Search for the cell housing the specified text and yield its [x, y] center coordinate. 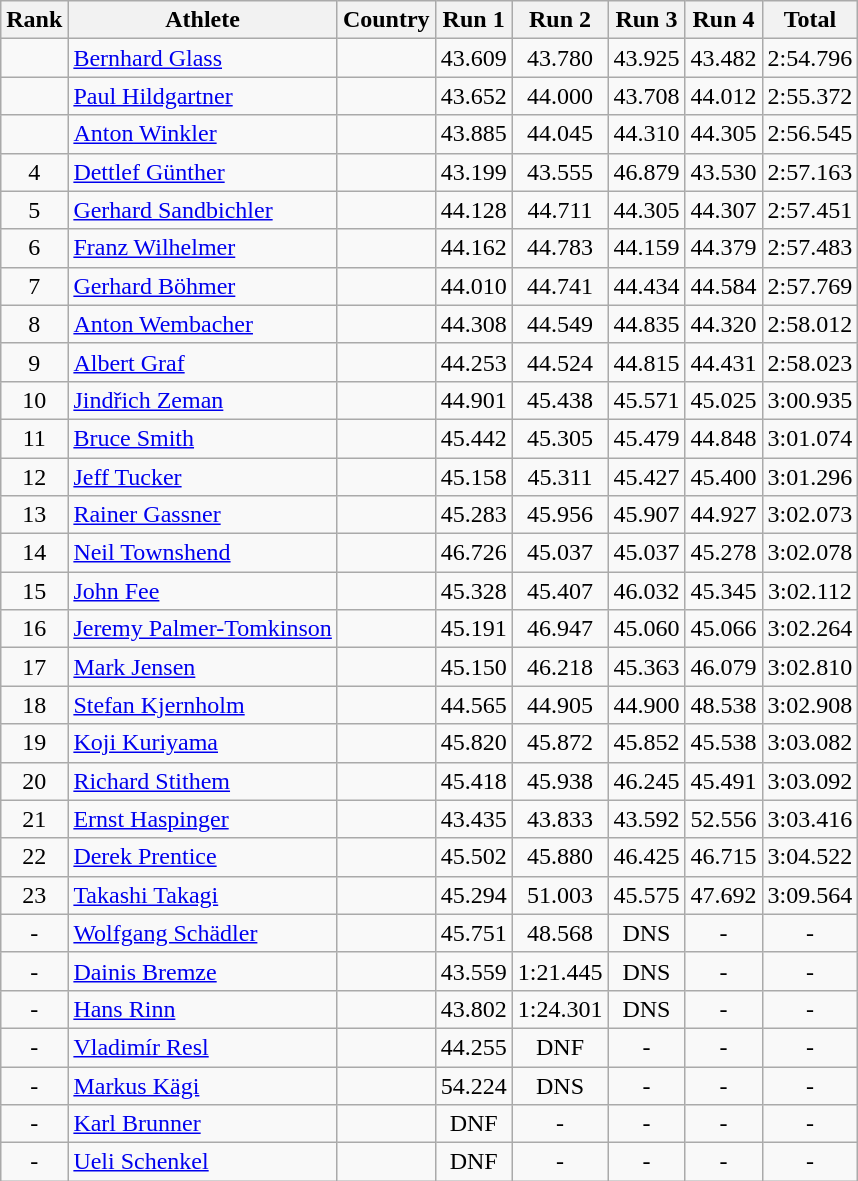
23 [34, 895]
44.848 [724, 438]
44.905 [560, 705]
45.571 [646, 400]
3:01.074 [810, 438]
Run 4 [724, 20]
Athlete [203, 20]
3:02.078 [810, 553]
Bruce Smith [203, 438]
3:00.935 [810, 400]
46.032 [646, 591]
45.820 [474, 743]
13 [34, 515]
2:57.483 [810, 248]
Anton Wembacher [203, 324]
45.345 [724, 591]
Total [810, 20]
43.780 [560, 58]
43.559 [474, 971]
Rank [34, 20]
45.418 [474, 781]
45.283 [474, 515]
2:57.769 [810, 286]
Bernhard Glass [203, 58]
43.802 [474, 1009]
44.010 [474, 286]
45.150 [474, 667]
46.715 [724, 857]
2:55.372 [810, 96]
44.815 [646, 362]
44.379 [724, 248]
Markus Kägi [203, 1085]
Anton Winkler [203, 134]
45.907 [646, 515]
3:02.810 [810, 667]
43.833 [560, 819]
21 [34, 819]
Wolfgang Schädler [203, 933]
45.575 [646, 895]
51.003 [560, 895]
8 [34, 324]
Takashi Takagi [203, 895]
44.434 [646, 286]
45.956 [560, 515]
John Fee [203, 591]
15 [34, 591]
46.079 [724, 667]
45.191 [474, 629]
3:04.522 [810, 857]
44.310 [646, 134]
9 [34, 362]
Franz Wilhelmer [203, 248]
45.328 [474, 591]
45.066 [724, 629]
45.479 [646, 438]
Run 2 [560, 20]
Dettlef Günther [203, 172]
45.363 [646, 667]
44.000 [560, 96]
3:03.416 [810, 819]
44.307 [724, 210]
4 [34, 172]
44.565 [474, 705]
46.726 [474, 553]
22 [34, 857]
Richard Stithem [203, 781]
45.305 [560, 438]
45.880 [560, 857]
44.783 [560, 248]
45.294 [474, 895]
Hans Rinn [203, 1009]
44.159 [646, 248]
Paul Hildgartner [203, 96]
44.584 [724, 286]
3:02.112 [810, 591]
3:03.082 [810, 743]
43.609 [474, 58]
Country [386, 20]
14 [34, 553]
2:57.163 [810, 172]
3:09.564 [810, 895]
44.927 [724, 515]
Jindřich Zeman [203, 400]
44.308 [474, 324]
Dainis Bremze [203, 971]
Albert Graf [203, 362]
45.751 [474, 933]
45.438 [560, 400]
43.199 [474, 172]
10 [34, 400]
44.741 [560, 286]
5 [34, 210]
Neil Townshend [203, 553]
2:54.796 [810, 58]
44.045 [560, 134]
45.491 [724, 781]
3:01.296 [810, 477]
44.711 [560, 210]
45.311 [560, 477]
52.556 [724, 819]
45.407 [560, 591]
43.925 [646, 58]
44.255 [474, 1047]
45.538 [724, 743]
45.502 [474, 857]
Mark Jensen [203, 667]
46.947 [560, 629]
45.427 [646, 477]
7 [34, 286]
Gerhard Sandbichler [203, 210]
47.692 [724, 895]
Jeremy Palmer-Tomkinson [203, 629]
45.400 [724, 477]
2:58.023 [810, 362]
44.253 [474, 362]
48.538 [724, 705]
43.555 [560, 172]
45.025 [724, 400]
44.320 [724, 324]
Run 3 [646, 20]
Karl Brunner [203, 1124]
3:02.073 [810, 515]
Stefan Kjernholm [203, 705]
Ernst Haspinger [203, 819]
44.128 [474, 210]
3:02.264 [810, 629]
12 [34, 477]
3:02.908 [810, 705]
2:58.012 [810, 324]
1:24.301 [560, 1009]
Vladimír Resl [203, 1047]
20 [34, 781]
18 [34, 705]
44.835 [646, 324]
6 [34, 248]
1:21.445 [560, 971]
2:56.545 [810, 134]
45.060 [646, 629]
43.530 [724, 172]
Gerhard Böhmer [203, 286]
2:57.451 [810, 210]
16 [34, 629]
46.425 [646, 857]
Jeff Tucker [203, 477]
44.901 [474, 400]
45.852 [646, 743]
44.549 [560, 324]
43.482 [724, 58]
43.885 [474, 134]
45.158 [474, 477]
43.435 [474, 819]
19 [34, 743]
Run 1 [474, 20]
46.218 [560, 667]
48.568 [560, 933]
11 [34, 438]
46.879 [646, 172]
43.652 [474, 96]
44.524 [560, 362]
44.431 [724, 362]
45.872 [560, 743]
3:03.092 [810, 781]
Ueli Schenkel [203, 1162]
Derek Prentice [203, 857]
44.900 [646, 705]
45.442 [474, 438]
45.278 [724, 553]
54.224 [474, 1085]
43.708 [646, 96]
44.162 [474, 248]
Rainer Gassner [203, 515]
Koji Kuriyama [203, 743]
44.012 [724, 96]
43.592 [646, 819]
46.245 [646, 781]
17 [34, 667]
45.938 [560, 781]
